Provide the [x, y] coordinate of the cell's center where the given text is located.  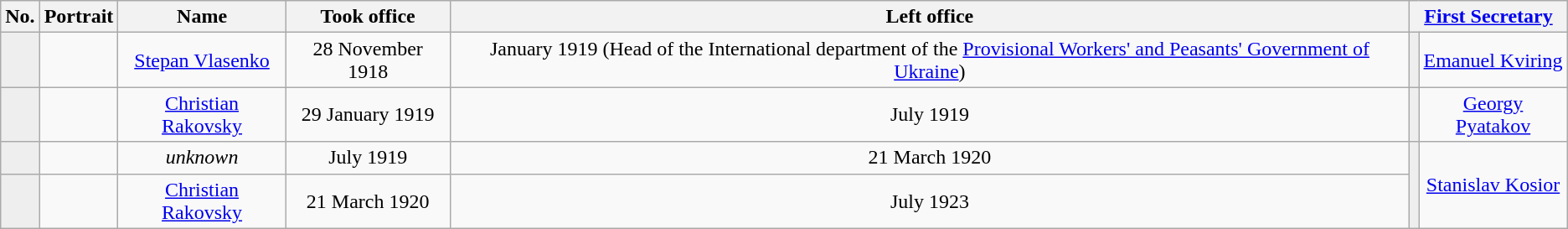
No. [20, 17]
January 1919 (Head of the International department of the Provisional Workers' and Peasants' Government of Ukraine) [930, 60]
July 1923 [930, 201]
29 January 1919 [368, 114]
28 November 1918 [368, 60]
First Secretary [1489, 17]
Took office [368, 17]
Name [202, 17]
Emanuel Kviring [1493, 60]
Stanislav Kosior [1493, 185]
Stepan Vlasenko [202, 60]
unknown [202, 158]
Portrait [79, 17]
Left office [930, 17]
Georgy Pyatakov [1493, 114]
